Search for the cell housing the specified text and yield its (X, Y) center coordinate. 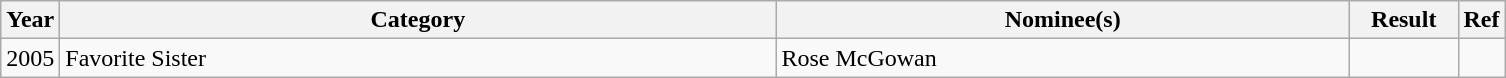
2005 (30, 58)
Category (418, 20)
Nominee(s) (1063, 20)
Ref (1482, 20)
Result (1404, 20)
Rose McGowan (1063, 58)
Favorite Sister (418, 58)
Year (30, 20)
